Pinpoint the cell where the given text exists, returning its (X, Y) midpoint coordinate. 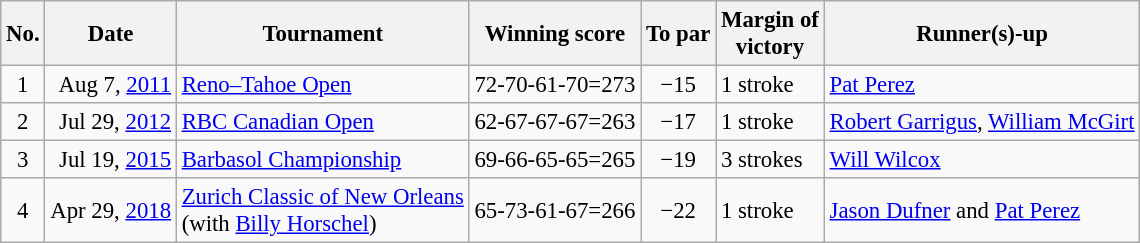
Date (110, 34)
Winning score (555, 34)
−15 (678, 85)
3 (23, 160)
Robert Garrigus, William McGirt (982, 122)
Jul 19, 2015 (110, 160)
Zurich Classic of New Orleans(with Billy Horschel) (322, 210)
RBC Canadian Open (322, 122)
1 (23, 85)
72-70-61-70=273 (555, 85)
69-66-65-65=265 (555, 160)
Runner(s)-up (982, 34)
Will Wilcox (982, 160)
Barbasol Championship (322, 160)
62-67-67-67=263 (555, 122)
−19 (678, 160)
2 (23, 122)
3 strokes (770, 160)
Jul 29, 2012 (110, 122)
−22 (678, 210)
65-73-61-67=266 (555, 210)
Reno–Tahoe Open (322, 85)
Aug 7, 2011 (110, 85)
Tournament (322, 34)
Pat Perez (982, 85)
No. (23, 34)
Jason Dufner and Pat Perez (982, 210)
Apr 29, 2018 (110, 210)
To par (678, 34)
−17 (678, 122)
Margin ofvictory (770, 34)
4 (23, 210)
